Output the (X, Y) coordinate of the center of the cell containing the given text.  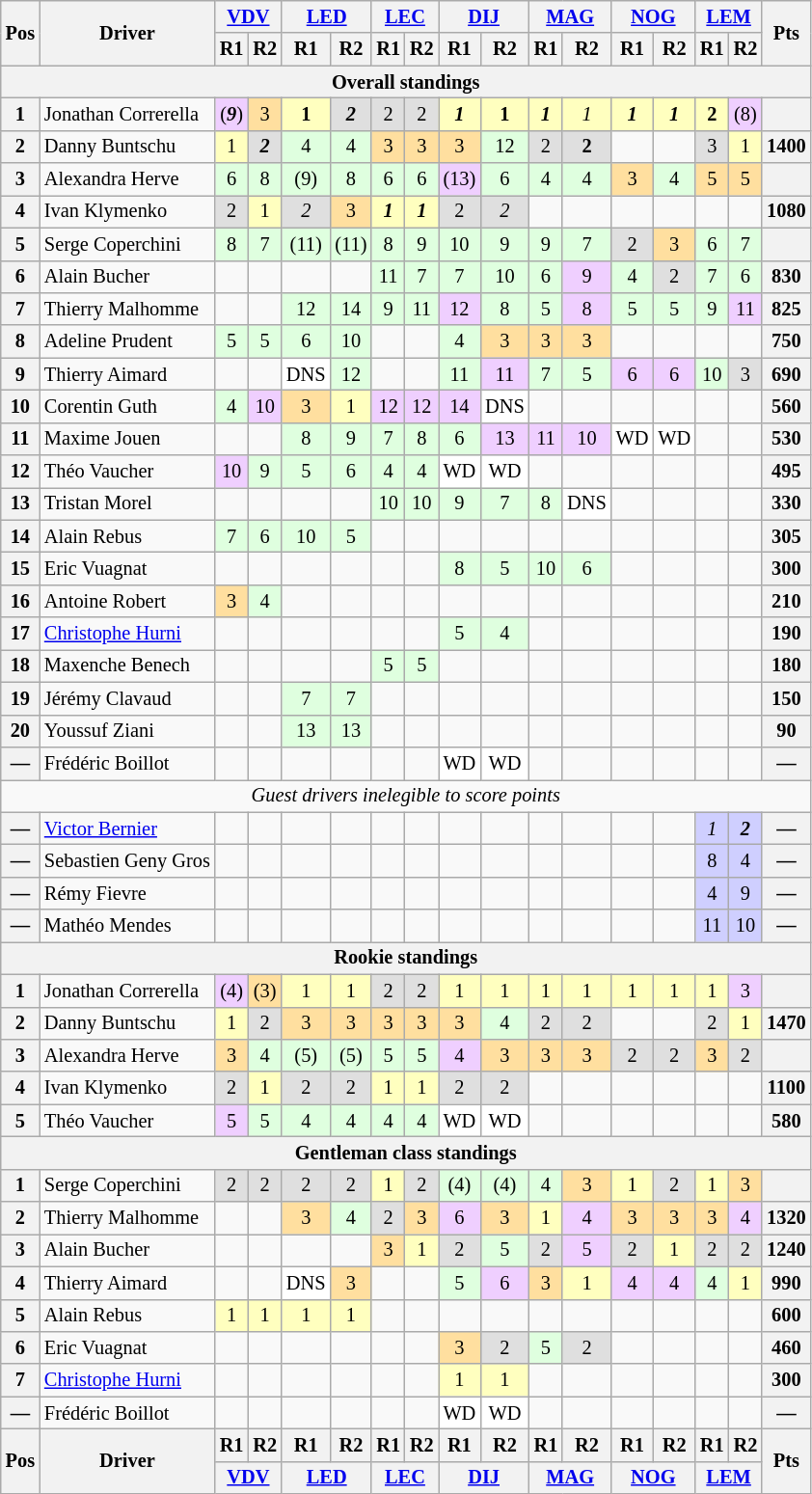
830 (786, 277)
530 (786, 439)
Corentin Guth (127, 406)
Overall standings (406, 82)
560 (786, 406)
Sebastien Geny Gros (127, 860)
600 (786, 1316)
19 (20, 698)
Mathéo Mendes (127, 926)
15 (20, 568)
Maxime Jouen (127, 439)
1320 (786, 1218)
305 (786, 536)
Guest drivers inelegible to score points (406, 796)
(13) (460, 179)
1080 (786, 211)
Rémy Fievre (127, 893)
Maxenche Benech (127, 666)
(3) (264, 991)
180 (786, 666)
Gentleman class standings (406, 1153)
990 (786, 1283)
17 (20, 634)
190 (786, 634)
90 (786, 731)
750 (786, 341)
(8) (746, 114)
460 (786, 1347)
Jérémy Clavaud (127, 698)
1400 (786, 147)
150 (786, 698)
Adeline Prudent (127, 341)
Tristan Morel (127, 503)
330 (786, 503)
210 (786, 601)
20 (20, 731)
1470 (786, 1023)
825 (786, 309)
495 (786, 472)
Rookie standings (406, 958)
690 (786, 374)
1240 (786, 1250)
1100 (786, 1088)
580 (786, 1121)
18 (20, 666)
Antoine Robert (127, 601)
Youssuf Ziani (127, 731)
16 (20, 601)
Victor Bernier (127, 828)
